Determine the (x, y) coordinate at the center of the cell enclosing the given text.  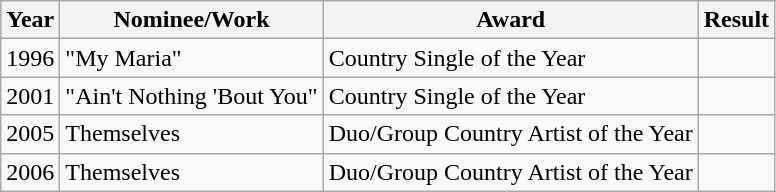
Year (30, 20)
2005 (30, 134)
"Ain't Nothing 'Bout You" (192, 96)
Award (510, 20)
2006 (30, 172)
Nominee/Work (192, 20)
"My Maria" (192, 58)
2001 (30, 96)
Result (736, 20)
1996 (30, 58)
